Capture the cell that displays the provided text and extract its (x, y) central coordinate. 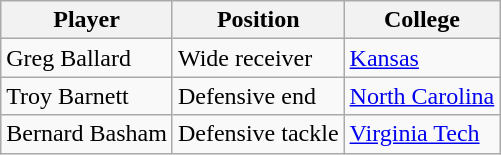
Virginia Tech (422, 134)
Position (258, 20)
Defensive tackle (258, 134)
North Carolina (422, 96)
Wide receiver (258, 58)
Bernard Basham (87, 134)
Greg Ballard (87, 58)
Troy Barnett (87, 96)
College (422, 20)
Player (87, 20)
Kansas (422, 58)
Defensive end (258, 96)
